Identify which cell holds the provided text, then report its [x, y] central coordinate. 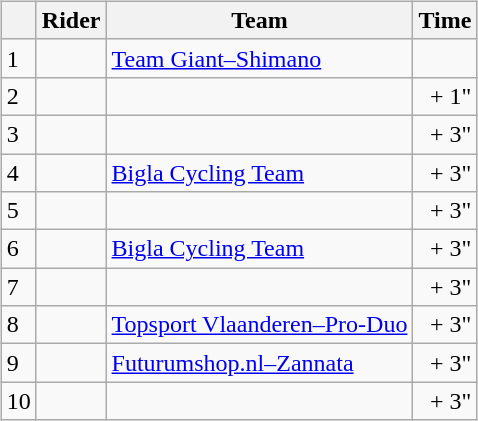
6 [18, 249]
Time [445, 20]
Team Giant–Shimano [260, 58]
5 [18, 211]
8 [18, 325]
1 [18, 58]
10 [18, 401]
Team [260, 20]
9 [18, 363]
2 [18, 96]
3 [18, 134]
+ 1" [445, 96]
7 [18, 287]
4 [18, 173]
Rider [71, 20]
Futurumshop.nl–Zannata [260, 363]
Topsport Vlaanderen–Pro-Duo [260, 325]
